For the text-containing cell, return its midpoint in [x, y] coordinate format. 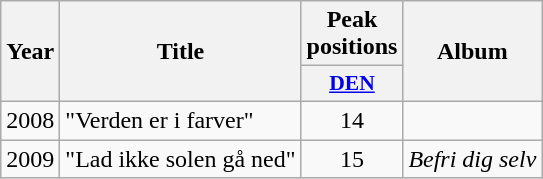
15 [352, 159]
Title [180, 52]
DEN [352, 84]
Year [30, 52]
2008 [30, 120]
Befri dig selv [472, 159]
Peak positions [352, 34]
Album [472, 52]
14 [352, 120]
"Verden er i farver" [180, 120]
2009 [30, 159]
"Lad ikke solen gå ned" [180, 159]
